Detect which cell encompasses the target text, then output its [x, y] center coordinate. 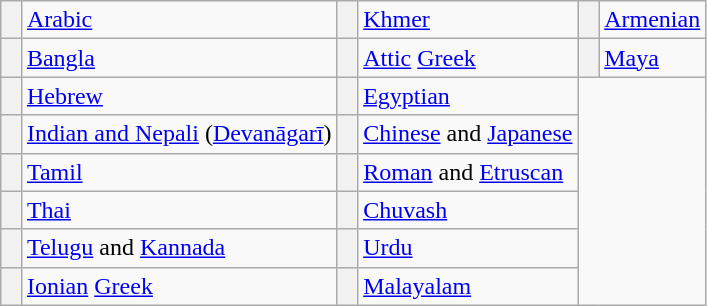
Ionian Greek [179, 286]
Telugu and Kannada [179, 248]
Tamil [179, 172]
Armenian [652, 20]
Urdu [468, 248]
Bangla [179, 58]
Khmer [468, 20]
Thai [179, 210]
Attic Greek [468, 58]
Malayalam [468, 286]
Roman and Etruscan [468, 172]
Hebrew [179, 96]
Chuvash [468, 210]
Chinese and Japanese [468, 134]
Maya [652, 58]
Arabic [179, 20]
Indian and Nepali (Devanāgarī) [179, 134]
Egyptian [468, 96]
